For the text-containing cell, return its midpoint in (x, y) coordinate format. 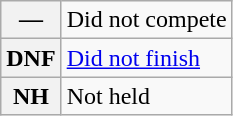
— (31, 20)
Did not compete (146, 20)
NH (31, 96)
Did not finish (146, 58)
DNF (31, 58)
Not held (146, 96)
